For the text-containing cell, return its midpoint in (x, y) coordinate format. 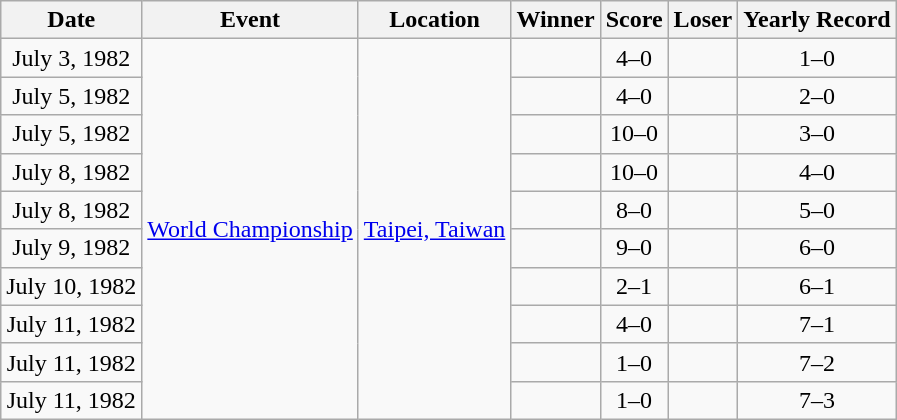
7–3 (817, 400)
Event (250, 20)
July 9, 1982 (72, 248)
Yearly Record (817, 20)
2–0 (817, 96)
9–0 (634, 248)
2–1 (634, 286)
Location (434, 20)
July 10, 1982 (72, 286)
8–0 (634, 210)
3–0 (817, 134)
Winner (556, 20)
Date (72, 20)
Loser (703, 20)
Taipei, Taiwan (434, 230)
6–1 (817, 286)
World Championship (250, 230)
7–1 (817, 324)
7–2 (817, 362)
Score (634, 20)
5–0 (817, 210)
6–0 (817, 248)
July 3, 1982 (72, 58)
